For the text-containing cell, return its midpoint in (X, Y) coordinate format. 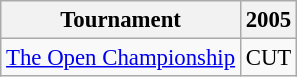
2005 (268, 20)
Tournament (121, 20)
The Open Championship (121, 58)
CUT (268, 58)
